Scan for the cell matching the given text and deliver its [x, y] coordinate at center. 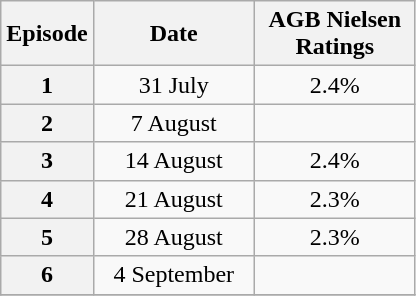
31 July [174, 85]
5 [47, 237]
Date [174, 34]
1 [47, 85]
14 August [174, 161]
7 August [174, 123]
3 [47, 161]
4 [47, 199]
21 August [174, 199]
2 [47, 123]
4 September [174, 275]
6 [47, 275]
AGB NielsenRatings [334, 34]
Episode [47, 34]
28 August [174, 237]
